Identify which cell holds the provided text, then report its (x, y) central coordinate. 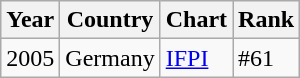
2005 (30, 58)
IFPI (196, 58)
Chart (196, 20)
Germany (110, 58)
Country (110, 20)
#61 (266, 58)
Year (30, 20)
Rank (266, 20)
